Scan for the cell matching the given text and deliver its (X, Y) coordinate at center. 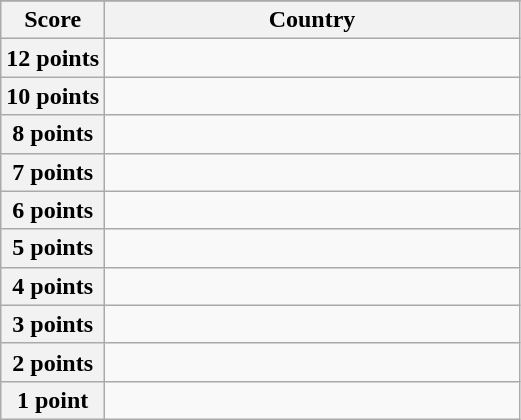
4 points (53, 286)
1 point (53, 400)
6 points (53, 210)
2 points (53, 362)
5 points (53, 248)
3 points (53, 324)
Score (53, 20)
10 points (53, 96)
7 points (53, 172)
12 points (53, 58)
8 points (53, 134)
Country (312, 20)
